Determine the (x, y) coordinate at the center of the cell enclosing the given text.  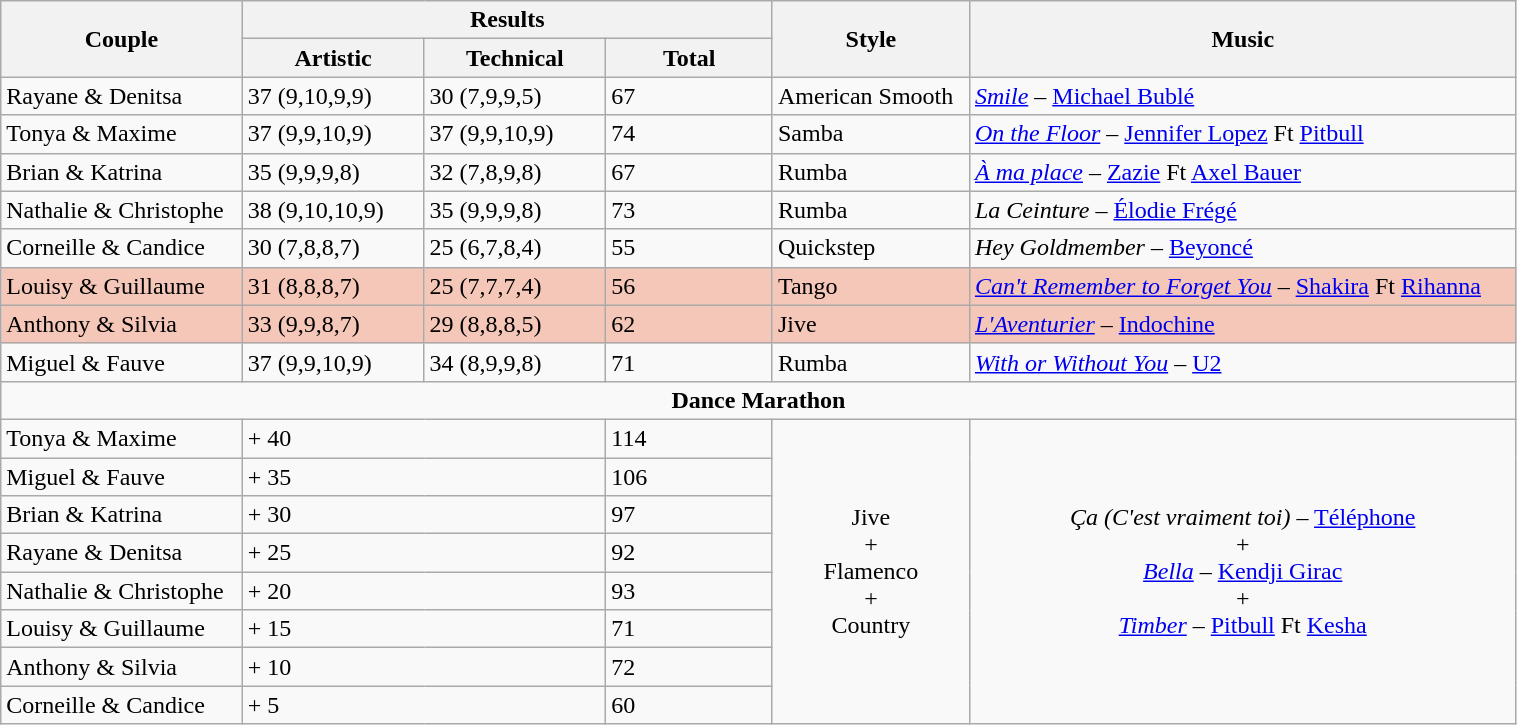
With or Without You – U2 (1242, 362)
29 (8,8,8,5) (515, 324)
À ma place – Zazie Ft Axel Bauer (1242, 172)
Tango (870, 286)
+ 25 (424, 553)
+ 35 (424, 477)
34 (8,9,9,8) (515, 362)
74 (690, 134)
+ 10 (424, 667)
Music (1242, 39)
+ 30 (424, 515)
Quickstep (870, 248)
106 (690, 477)
93 (690, 591)
25 (6,7,8,4) (515, 248)
+ 5 (424, 705)
Samba (870, 134)
Ça (C'est vraiment toi) – Téléphone+Bella – Kendji Girac+Timber – Pitbull Ft Kesha (1242, 571)
32 (7,8,9,8) (515, 172)
30 (7,9,9,5) (515, 96)
+ 15 (424, 629)
Artistic (333, 58)
97 (690, 515)
Dance Marathon (758, 400)
American Smooth (870, 96)
+ 40 (424, 438)
Smile – Michael Bublé (1242, 96)
55 (690, 248)
Total (690, 58)
Results (507, 20)
31 (8,8,8,7) (333, 286)
25 (7,7,7,4) (515, 286)
73 (690, 210)
60 (690, 705)
L'Aventurier – Indochine (1242, 324)
Hey Goldmember – Beyoncé (1242, 248)
30 (7,8,8,7) (333, 248)
37 (9,10,9,9) (333, 96)
56 (690, 286)
+ 20 (424, 591)
Couple (122, 39)
92 (690, 553)
On the Floor – Jennifer Lopez Ft Pitbull (1242, 134)
Jive+Flamenco+Country (870, 571)
Style (870, 39)
33 (9,9,8,7) (333, 324)
La Ceinture – Élodie Frégé (1242, 210)
Jive (870, 324)
38 (9,10,10,9) (333, 210)
Can't Remember to Forget You – Shakira Ft Rihanna (1242, 286)
62 (690, 324)
114 (690, 438)
72 (690, 667)
Technical (515, 58)
